Capture the cell that displays the provided text and extract its [X, Y] central coordinate. 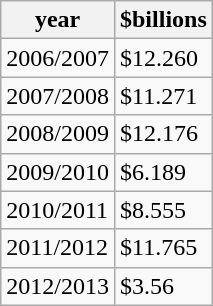
$8.555 [163, 210]
2011/2012 [58, 248]
$11.271 [163, 96]
$3.56 [163, 286]
$6.189 [163, 172]
$12.260 [163, 58]
2010/2011 [58, 210]
2009/2010 [58, 172]
2008/2009 [58, 134]
2006/2007 [58, 58]
$11.765 [163, 248]
$billions [163, 20]
2007/2008 [58, 96]
$12.176 [163, 134]
year [58, 20]
2012/2013 [58, 286]
